Detect which cell encompasses the target text, then output its (X, Y) center coordinate. 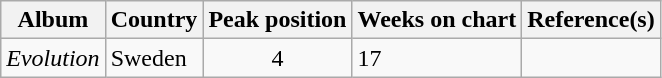
Album (53, 20)
17 (437, 58)
Sweden (154, 58)
4 (278, 58)
Weeks on chart (437, 20)
Peak position (278, 20)
Country (154, 20)
Reference(s) (592, 20)
Evolution (53, 58)
